Capture the cell that displays the provided text and extract its (X, Y) central coordinate. 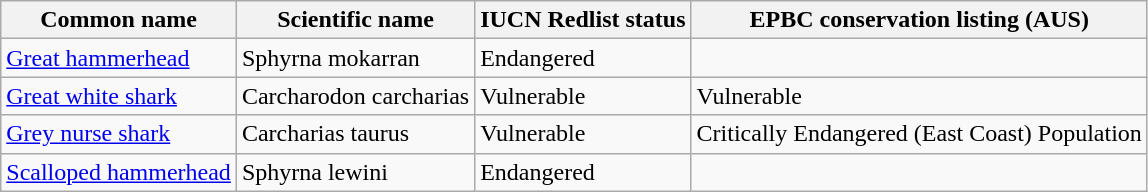
Scalloped hammerhead (119, 172)
Carcharias taurus (355, 134)
Grey nurse shark (119, 134)
Sphyrna lewini (355, 172)
Critically Endangered (East Coast) Population (919, 134)
Great hammerhead (119, 58)
Great white shark (119, 96)
Common name (119, 20)
Carcharodon carcharias (355, 96)
IUCN Redlist status (583, 20)
EPBC conservation listing (AUS) (919, 20)
Sphyrna mokarran (355, 58)
Scientific name (355, 20)
